Pinpoint the cell where the given text exists, returning its [X, Y] midpoint coordinate. 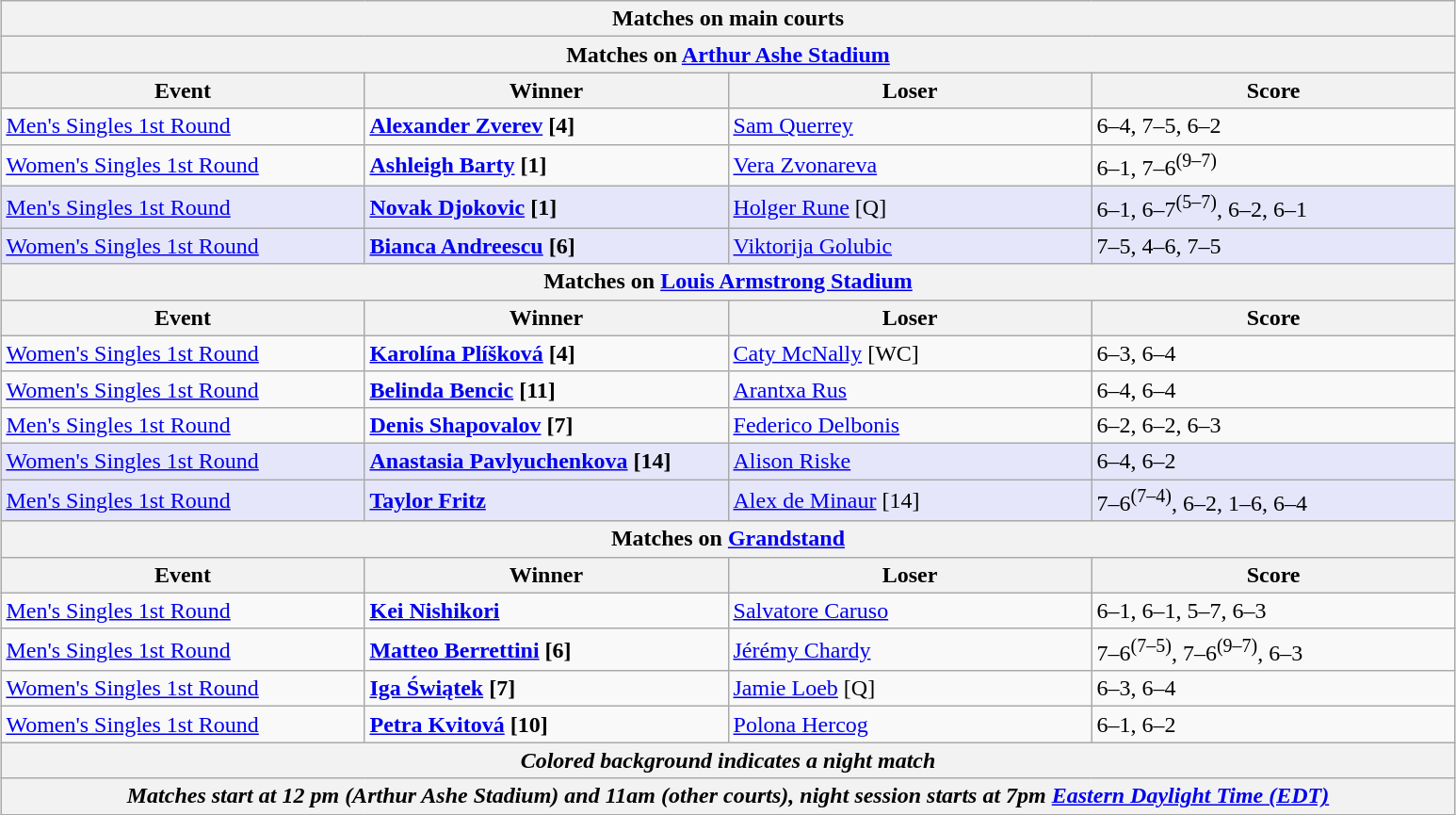
Holger Rune [Q] [910, 207]
6–4, 6–4 [1273, 389]
Vera Zvonareva [910, 166]
Arantxa Rus [910, 389]
6–1, 7–6(9–7) [1273, 166]
Matches on main courts [728, 19]
6–2, 6–2, 6–3 [1273, 425]
Petra Kvitová [10] [546, 725]
7–5, 4–6, 7–5 [1273, 246]
Matches on Louis Armstrong Stadium [728, 282]
6–1, 6–2 [1273, 725]
Iga Świątek [7] [546, 689]
6–1, 6–1, 5–7, 6–3 [1273, 611]
Alexander Zverev [4] [546, 126]
6–1, 6–7(5–7), 6–2, 6–1 [1273, 207]
Polona Hercog [910, 725]
Taylor Fritz [546, 501]
Novak Djokovic [1] [546, 207]
Jérémy Chardy [910, 650]
Matches on Grandstand [728, 539]
7–6(7–5), 7–6(9–7), 6–3 [1273, 650]
Karolína Plíšková [4] [546, 353]
Bianca Andreescu [6] [546, 246]
6–4, 7–5, 6–2 [1273, 126]
Denis Shapovalov [7] [546, 425]
6–4, 6–2 [1273, 461]
Matches start at 12 pm (Arthur Ashe Stadium) and 11am (other courts), night session starts at 7pm Eastern Daylight Time (EDT) [728, 796]
Ashleigh Barty [1] [546, 166]
Viktorija Golubic [910, 246]
Alex de Minaur [14] [910, 501]
Caty McNally [WC] [910, 353]
Belinda Bencic [11] [546, 389]
Sam Querrey [910, 126]
Anastasia Pavlyuchenkova [14] [546, 461]
Federico Delbonis [910, 425]
Matches on Arthur Ashe Stadium [728, 55]
7–6(7–4), 6–2, 1–6, 6–4 [1273, 501]
Alison Riske [910, 461]
Salvatore Caruso [910, 611]
Jamie Loeb [Q] [910, 689]
Colored background indicates a night match [728, 760]
Matteo Berrettini [6] [546, 650]
Kei Nishikori [546, 611]
